Search for the cell housing the specified text and yield its [X, Y] center coordinate. 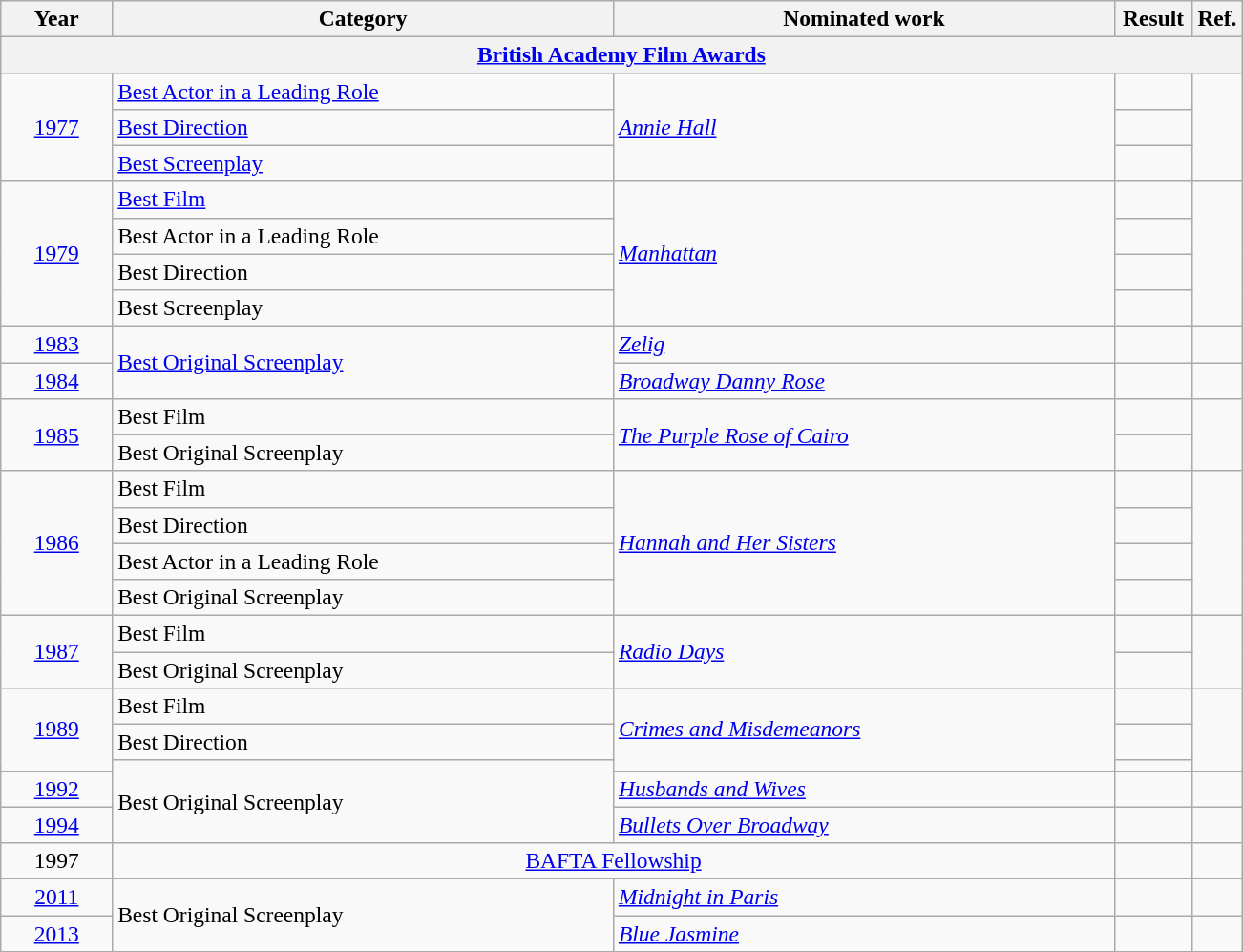
Broadway Danny Rose [865, 380]
2011 [57, 897]
British Academy Film Awards [621, 54]
1984 [57, 380]
1977 [57, 127]
1987 [57, 651]
1979 [57, 254]
1992 [57, 789]
Year [57, 18]
Annie Hall [865, 127]
Result [1153, 18]
The Purple Rose of Cairo [865, 434]
1986 [57, 543]
1994 [57, 825]
Husbands and Wives [865, 789]
2013 [57, 933]
Ref. [1217, 18]
Bullets Over Broadway [865, 825]
1997 [57, 860]
Hannah and Her Sisters [865, 543]
Nominated work [865, 18]
Category [363, 18]
Crimes and Misdemeanors [865, 730]
Radio Days [865, 651]
1989 [57, 730]
1985 [57, 434]
BAFTA Fellowship [614, 860]
Manhattan [865, 254]
Blue Jasmine [865, 933]
1983 [57, 344]
Zelig [865, 344]
Midnight in Paris [865, 897]
